Locate the cell with the specified text and output its (x, y) center coordinate. 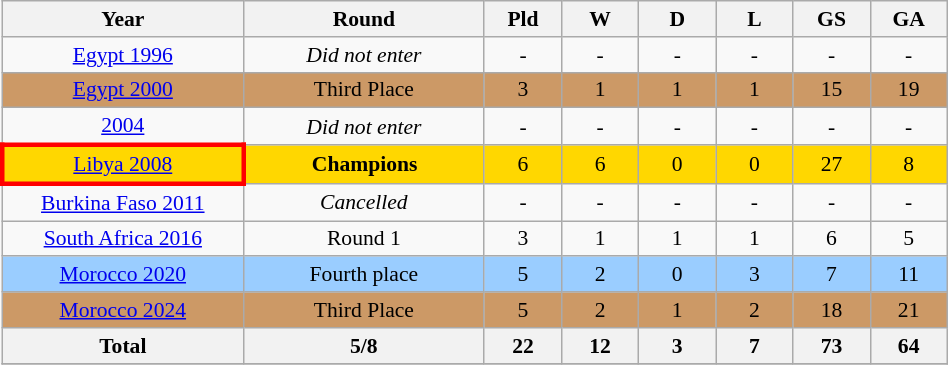
5/8 (364, 346)
19 (908, 90)
South Africa 2016 (122, 239)
11 (908, 275)
W (600, 19)
Round (364, 19)
Round 1 (364, 239)
Morocco 2024 (122, 310)
Year (122, 19)
D (678, 19)
Libya 2008 (122, 164)
21 (908, 310)
Champions (364, 164)
18 (832, 310)
12 (600, 346)
Burkina Faso 2011 (122, 202)
73 (832, 346)
Egypt 1996 (122, 55)
8 (908, 164)
22 (522, 346)
L (754, 19)
Cancelled (364, 202)
2004 (122, 126)
Morocco 2020 (122, 275)
GA (908, 19)
15 (832, 90)
Egypt 2000 (122, 90)
27 (832, 164)
64 (908, 346)
Total (122, 346)
Pld (522, 19)
GS (832, 19)
Fourth place (364, 275)
